Search for the cell housing the specified text and yield its [X, Y] center coordinate. 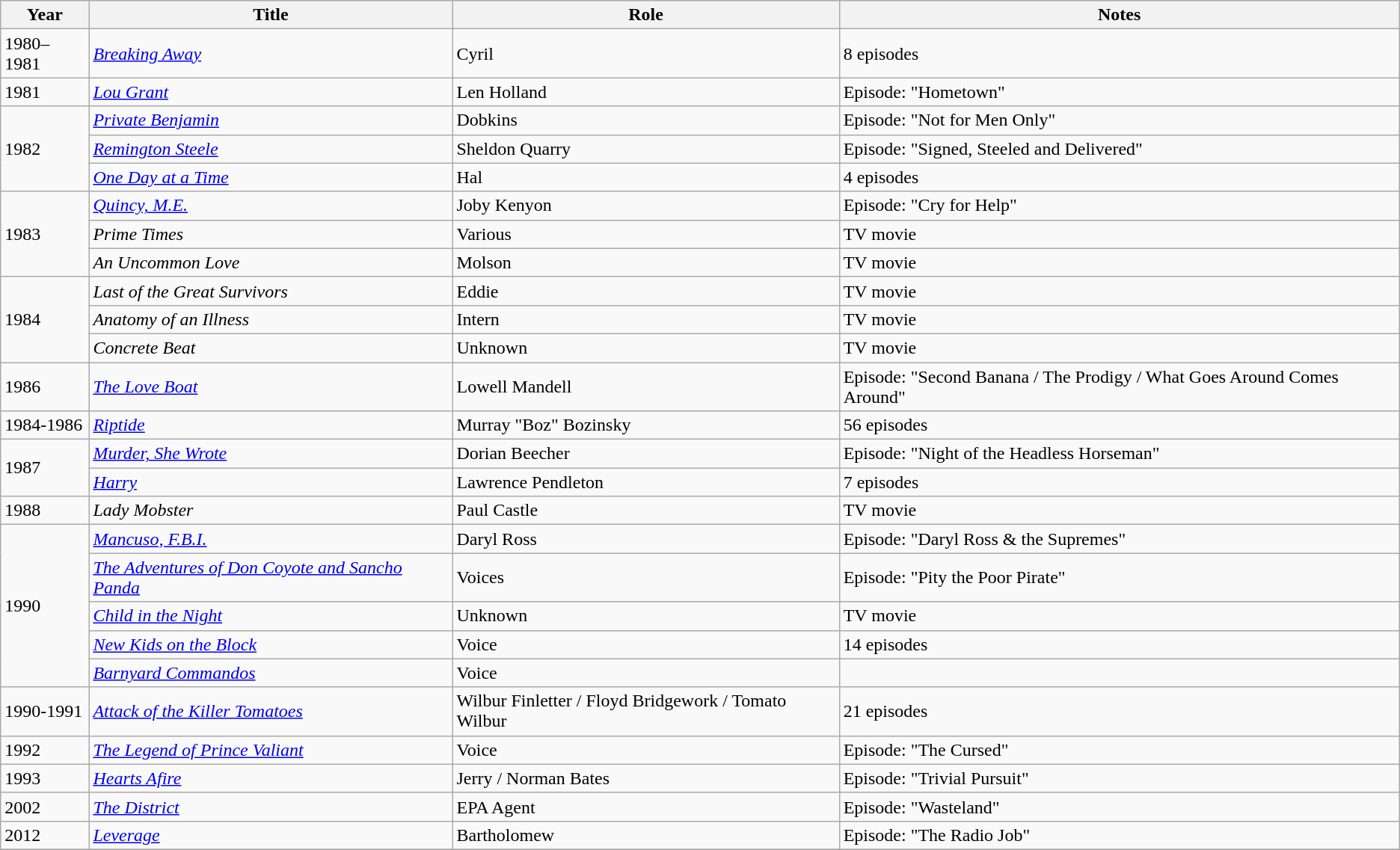
2002 [45, 807]
Riptide [271, 425]
Notes [1119, 15]
Breaking Away [271, 54]
21 episodes [1119, 712]
Lawrence Pendleton [646, 482]
The Legend of Prince Valiant [271, 750]
Episode: "Second Banana / The Prodigy / What Goes Around Comes Around" [1119, 386]
14 episodes [1119, 644]
Episode: "Cry for Help" [1119, 206]
Episode: "Wasteland" [1119, 807]
1990-1991 [45, 712]
New Kids on the Block [271, 644]
Hal [646, 177]
Wilbur Finletter / Floyd Bridgework / Tomato Wilbur [646, 712]
Len Holland [646, 92]
Voices [646, 577]
Molson [646, 262]
Title [271, 15]
1988 [45, 511]
Lowell Mandell [646, 386]
Hearts Afire [271, 778]
Episode: "Pity the Poor Pirate" [1119, 577]
4 episodes [1119, 177]
1984-1986 [45, 425]
1982 [45, 149]
1983 [45, 234]
Last of the Great Survivors [271, 291]
Daryl Ross [646, 539]
Episode: "Daryl Ross & the Supremes" [1119, 539]
2012 [45, 835]
Attack of the Killer Tomatoes [271, 712]
Concrete Beat [271, 348]
8 episodes [1119, 54]
1992 [45, 750]
Quincy, M.E. [271, 206]
Episode: "Night of the Headless Horseman" [1119, 454]
The District [271, 807]
Episode: "Signed, Steeled and Delivered" [1119, 149]
Dobkins [646, 120]
Prime Times [271, 234]
The Adventures of Don Coyote and Sancho Panda [271, 577]
56 episodes [1119, 425]
Episode: "The Cursed" [1119, 750]
1990 [45, 606]
Harry [271, 482]
1980–1981 [45, 54]
Mancuso, F.B.I. [271, 539]
1987 [45, 468]
1993 [45, 778]
Murray "Boz" Bozinsky [646, 425]
Anatomy of an Illness [271, 319]
Episode: "Not for Men Only" [1119, 120]
An Uncommon Love [271, 262]
Lou Grant [271, 92]
Barnyard Commandos [271, 673]
Sheldon Quarry [646, 149]
Year [45, 15]
Leverage [271, 835]
Cyril [646, 54]
Episode: "Trivial Pursuit" [1119, 778]
1986 [45, 386]
The Love Boat [271, 386]
Child in the Night [271, 616]
Eddie [646, 291]
One Day at a Time [271, 177]
Remington Steele [271, 149]
Joby Kenyon [646, 206]
Lady Mobster [271, 511]
Episode: "Hometown" [1119, 92]
Jerry / Norman Bates [646, 778]
1981 [45, 92]
7 episodes [1119, 482]
Paul Castle [646, 511]
Intern [646, 319]
Role [646, 15]
1984 [45, 319]
Various [646, 234]
Episode: "The Radio Job" [1119, 835]
EPA Agent [646, 807]
Bartholomew [646, 835]
Dorian Beecher [646, 454]
Private Benjamin [271, 120]
Murder, She Wrote [271, 454]
